Identify which cell holds the provided text, then report its (X, Y) central coordinate. 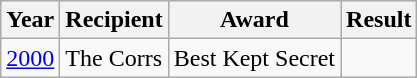
The Corrs (114, 58)
Best Kept Secret (254, 58)
Recipient (114, 20)
Year (30, 20)
Award (254, 20)
Result (379, 20)
2000 (30, 58)
